Find where the given text appears and provide that cell's center as [x, y] coordinate. 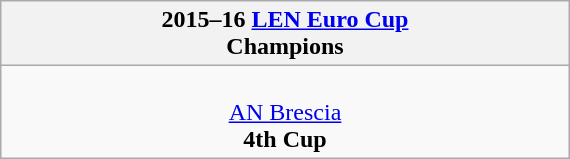
2015–16 LEN Euro CupChampions [284, 34]
AN Brescia4th Cup [284, 112]
